Scan for the cell matching the given text and deliver its [x, y] coordinate at center. 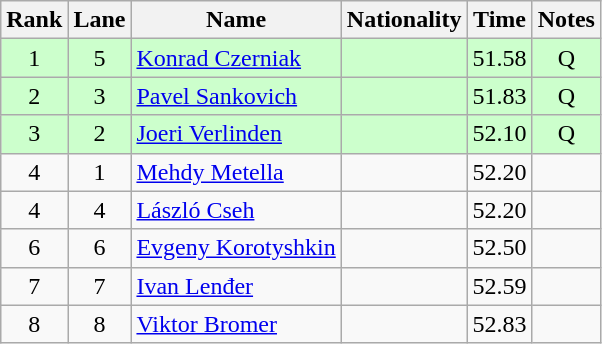
Nationality [404, 20]
52.59 [500, 286]
52.10 [500, 134]
Mehdy Metella [236, 172]
Viktor Bromer [236, 324]
Time [500, 20]
Evgeny Korotyshkin [236, 248]
Joeri Verlinden [236, 134]
Name [236, 20]
Notes [566, 20]
Ivan Lenđer [236, 286]
52.50 [500, 248]
52.83 [500, 324]
László Cseh [236, 210]
Konrad Czerniak [236, 58]
Lane [100, 20]
Rank [34, 20]
51.58 [500, 58]
Pavel Sankovich [236, 96]
5 [100, 58]
51.83 [500, 96]
